Find where the given text appears and provide that cell's center as [X, Y] coordinate. 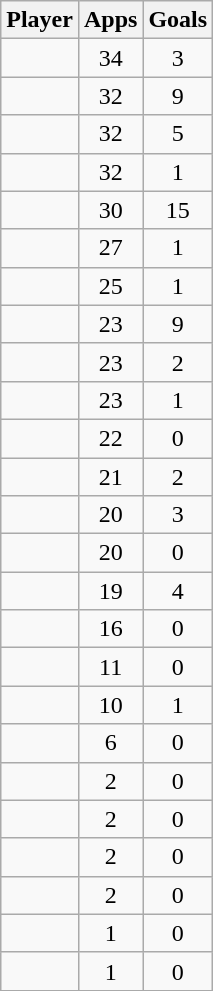
10 [110, 705]
Apps [110, 20]
30 [110, 210]
6 [110, 743]
4 [178, 591]
11 [110, 667]
16 [110, 629]
Goals [178, 20]
27 [110, 248]
19 [110, 591]
5 [178, 134]
25 [110, 286]
21 [110, 477]
22 [110, 438]
15 [178, 210]
Player [40, 20]
34 [110, 58]
